Return the [X, Y] coordinate for the center point of the cell that contains the specified text.  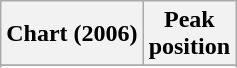
Chart (2006) [72, 34]
Peakposition [189, 34]
